Provide the (X, Y) coordinate of the cell's center where the given text is located.  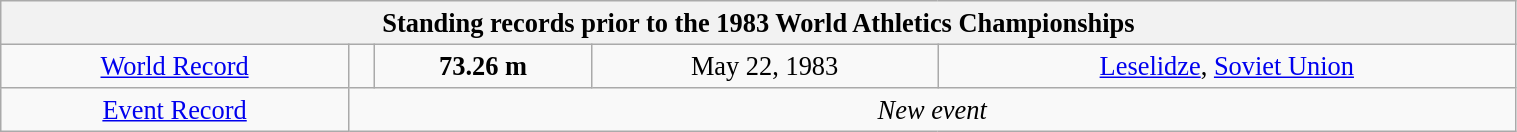
World Record (175, 66)
May 22, 1983 (765, 66)
Leselidze, Soviet Union (1227, 66)
Standing records prior to the 1983 World Athletics Championships (758, 22)
New event (932, 109)
Event Record (175, 109)
73.26 m (484, 66)
